From the cell containing the given text, extract its center point as [x, y] coordinate. 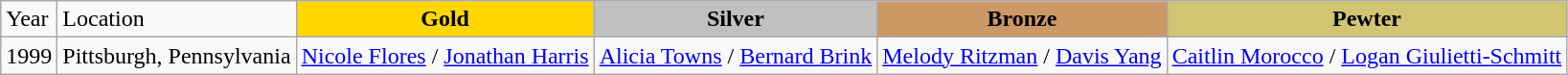
Pittsburgh, Pennsylvania [176, 56]
Bronze [1022, 19]
Location [176, 19]
Nicole Flores / Jonathan Harris [444, 56]
Gold [444, 19]
Year [29, 19]
Pewter [1367, 19]
Alicia Towns / Bernard Brink [736, 56]
Silver [736, 19]
Caitlin Morocco / Logan Giulietti-Schmitt [1367, 56]
1999 [29, 56]
Melody Ritzman / Davis Yang [1022, 56]
